Locate the cell with the specified text and output its [x, y] center coordinate. 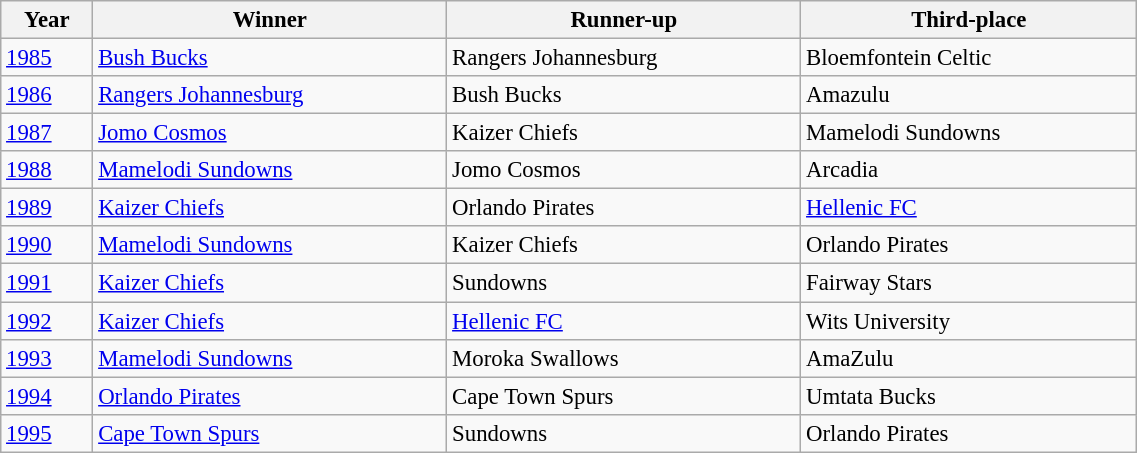
Amazulu [969, 95]
Fairway Stars [969, 283]
1989 [47, 208]
1988 [47, 170]
Umtata Bucks [969, 396]
Third-place [969, 20]
Wits University [969, 321]
Winner [270, 20]
1995 [47, 433]
1993 [47, 358]
Moroka Swallows [624, 358]
1992 [47, 321]
Runner-up [624, 20]
Arcadia [969, 170]
1986 [47, 95]
Year [47, 20]
1990 [47, 245]
1987 [47, 133]
1994 [47, 396]
Bloemfontein Celtic [969, 58]
1985 [47, 58]
AmaZulu [969, 358]
1991 [47, 283]
